Search for the cell housing the specified text and yield its [X, Y] center coordinate. 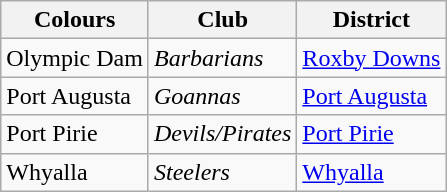
Club [222, 20]
Steelers [222, 172]
Olympic Dam [75, 58]
Goannas [222, 96]
Colours [75, 20]
Devils/Pirates [222, 134]
Barbarians [222, 58]
Roxby Downs [372, 58]
District [372, 20]
